For the text-containing cell, return its midpoint in (x, y) coordinate format. 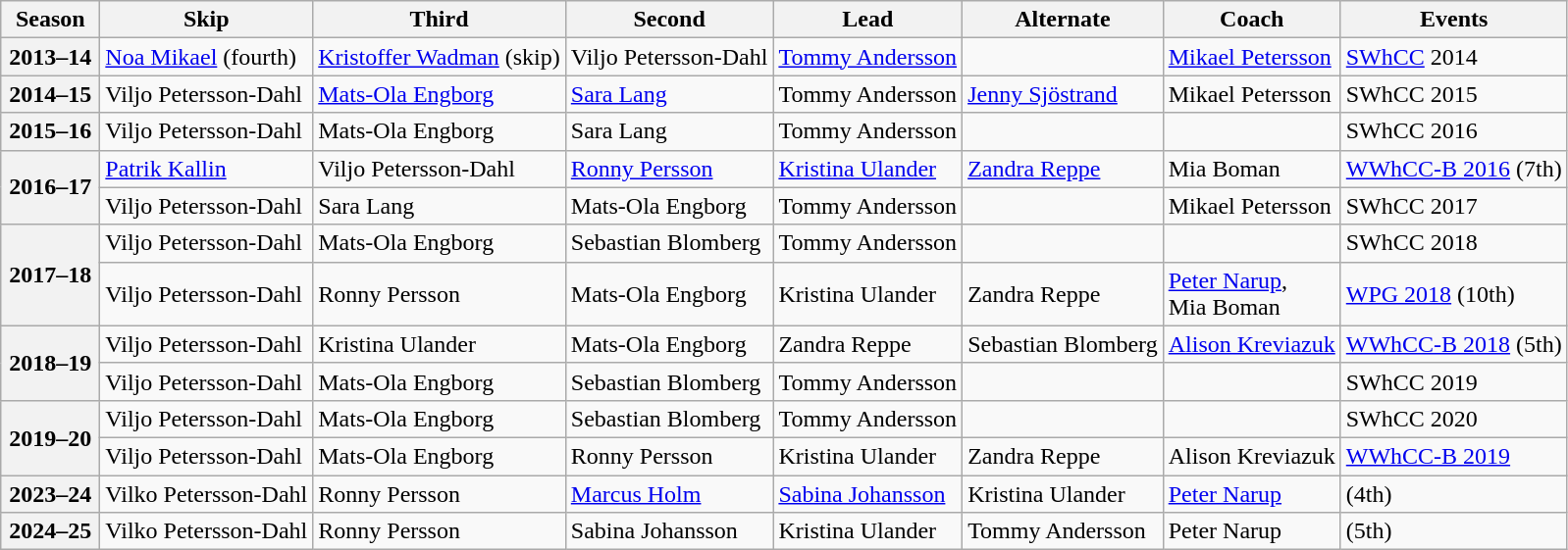
Events (1454, 20)
2019–20 (51, 437)
Kristoffer Wadman (skip) (440, 57)
Third (440, 20)
WWhCC-B 2018 (5th) (1454, 344)
SWhCC 2017 (1454, 206)
Mia Boman (1252, 169)
2018–19 (51, 363)
Lead (867, 20)
2014–15 (51, 94)
Patrik Kallin (206, 169)
SWhCC 2020 (1454, 419)
Alternate (1064, 20)
Coach (1252, 20)
SWhCC 2018 (1454, 243)
SWhCC 2016 (1454, 131)
Second (669, 20)
2017–18 (51, 275)
Jenny Sjöstrand (1064, 94)
2016–17 (51, 187)
Noa Mikael (fourth) (206, 57)
2024–25 (51, 531)
(4th) (1454, 493)
Skip (206, 20)
WWhCC-B 2016 (7th) (1454, 169)
2013–14 (51, 57)
(5th) (1454, 531)
2015–16 (51, 131)
Marcus Holm (669, 493)
WWhCC-B 2019 (1454, 456)
SWhCC 2014 (1454, 57)
2023–24 (51, 493)
Season (51, 20)
SWhCC 2015 (1454, 94)
WPG 2018 (10th) (1454, 294)
Peter Narup,Mia Boman (1252, 294)
SWhCC 2019 (1454, 381)
